Search for the cell housing the specified text and yield its [X, Y] center coordinate. 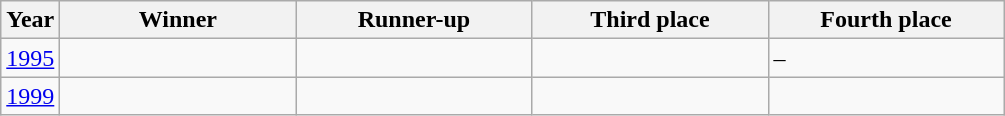
Fourth place [886, 20]
1995 [30, 58]
Winner [178, 20]
– [886, 58]
1999 [30, 96]
Year [30, 20]
Runner-up [414, 20]
Third place [650, 20]
